Locate the cell with the specified text and output its (X, Y) center coordinate. 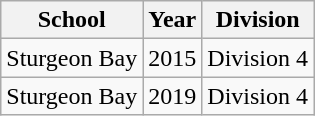
2019 (172, 96)
Division (258, 20)
2015 (172, 58)
School (72, 20)
Year (172, 20)
